Detect which cell encompasses the target text, then output its [x, y] center coordinate. 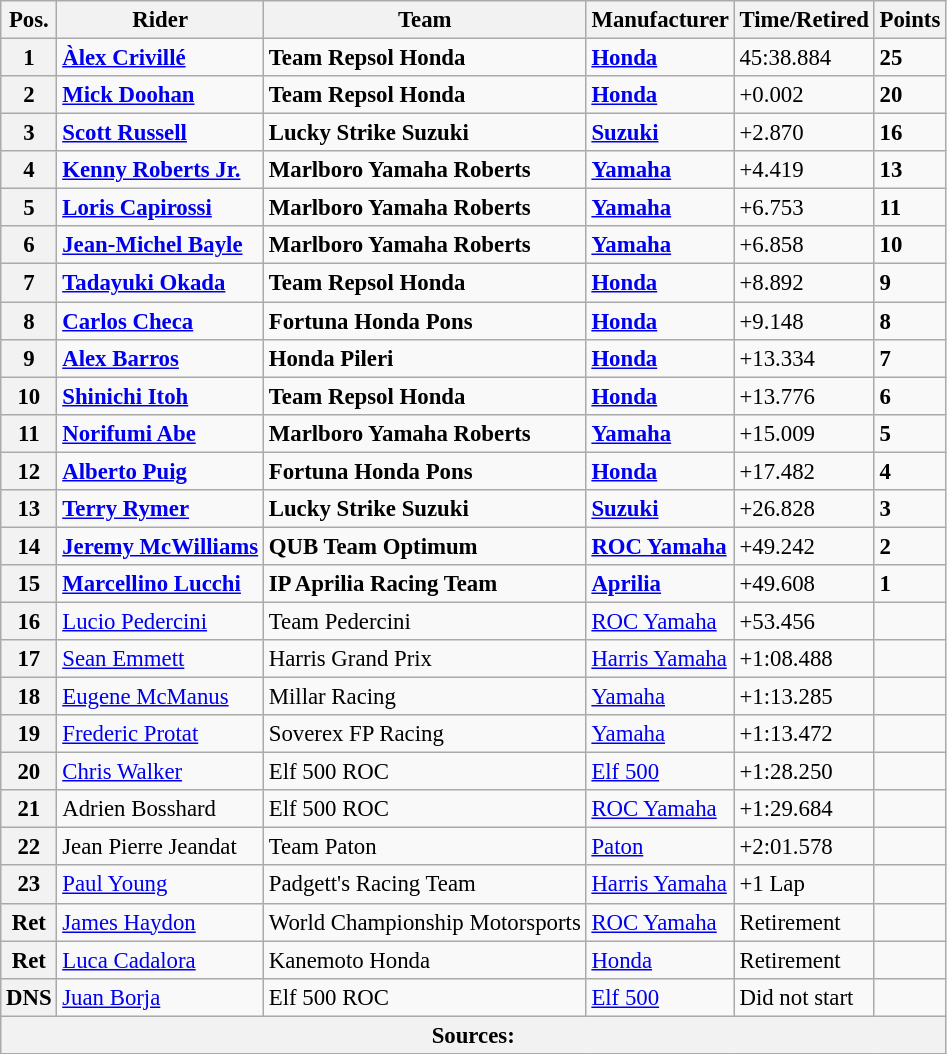
23 [29, 885]
Jeremy McWilliams [160, 546]
+8.892 [804, 283]
45:38.884 [804, 58]
+13.776 [804, 396]
+1:13.285 [804, 697]
Sean Emmett [160, 659]
Padgett's Racing Team [424, 885]
+15.009 [804, 433]
Aprilia [660, 584]
IP Aprilia Racing Team [424, 584]
+49.242 [804, 546]
Juan Borja [160, 997]
Team [424, 20]
Jean-Michel Bayle [160, 245]
+49.608 [804, 584]
Team Paton [424, 847]
Luca Cadalora [160, 960]
21 [29, 809]
Carlos Checa [160, 321]
Àlex Crivillé [160, 58]
19 [29, 734]
Jean Pierre Jeandat [160, 847]
Scott Russell [160, 133]
Kanemoto Honda [424, 960]
12 [29, 471]
+1:13.472 [804, 734]
22 [29, 847]
Harris Grand Prix [424, 659]
+6.858 [804, 245]
Adrien Bosshard [160, 809]
Manufacturer [660, 20]
Millar Racing [424, 697]
14 [29, 546]
Points [910, 20]
15 [29, 584]
25 [910, 58]
DNS [29, 997]
Did not start [804, 997]
Alberto Puig [160, 471]
Shinichi Itoh [160, 396]
Rider [160, 20]
Loris Capirossi [160, 208]
+53.456 [804, 621]
+1 Lap [804, 885]
+13.334 [804, 358]
Team Pedercini [424, 621]
+6.753 [804, 208]
Terry Rymer [160, 509]
+2.870 [804, 133]
Lucio Pedercini [160, 621]
Pos. [29, 20]
Tadayuki Okada [160, 283]
Soverex FP Racing [424, 734]
Time/Retired [804, 20]
Sources: [474, 1035]
Paul Young [160, 885]
+2:01.578 [804, 847]
Honda Pileri [424, 358]
James Haydon [160, 922]
+17.482 [804, 471]
18 [29, 697]
Alex Barros [160, 358]
Kenny Roberts Jr. [160, 170]
Mick Doohan [160, 95]
Paton [660, 847]
Chris Walker [160, 772]
+0.002 [804, 95]
17 [29, 659]
+1:28.250 [804, 772]
Norifumi Abe [160, 433]
QUB Team Optimum [424, 546]
World Championship Motorsports [424, 922]
Marcellino Lucchi [160, 584]
Eugene McManus [160, 697]
+4.419 [804, 170]
+26.828 [804, 509]
+1:29.684 [804, 809]
+1:08.488 [804, 659]
Frederic Protat [160, 734]
+9.148 [804, 321]
